Scan for the cell matching the given text and deliver its (X, Y) coordinate at center. 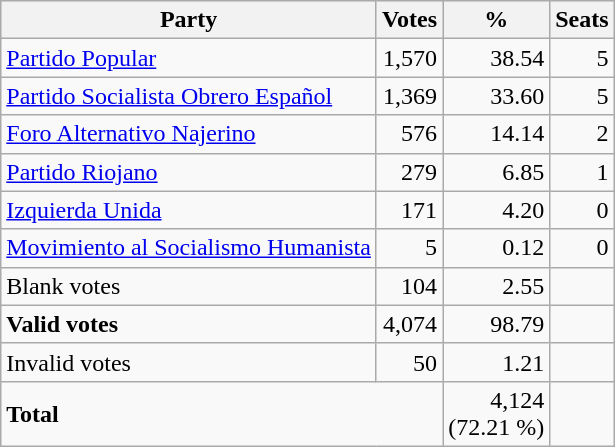
Foro Alternativo Najerino (189, 134)
Invalid votes (189, 362)
Party (189, 20)
2 (582, 134)
Izquierda Unida (189, 210)
576 (409, 134)
279 (409, 172)
38.54 (496, 58)
Seats (582, 20)
% (496, 20)
1 (582, 172)
Total (222, 414)
1,570 (409, 58)
2.55 (496, 286)
50 (409, 362)
0.12 (496, 248)
4,074 (409, 324)
33.60 (496, 96)
4,124(72.21 %) (496, 414)
6.85 (496, 172)
Movimiento al Socialismo Humanista (189, 248)
Valid votes (189, 324)
Partido Socialista Obrero Español (189, 96)
1,369 (409, 96)
Partido Riojano (189, 172)
1.21 (496, 362)
Votes (409, 20)
Partido Popular (189, 58)
14.14 (496, 134)
104 (409, 286)
171 (409, 210)
Blank votes (189, 286)
98.79 (496, 324)
4.20 (496, 210)
